Scan for the cell matching the given text and deliver its (X, Y) coordinate at center. 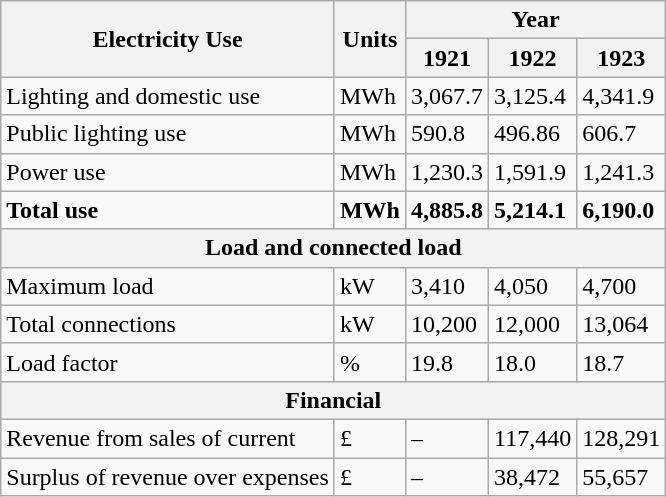
1,230.3 (446, 172)
% (370, 362)
4,885.8 (446, 210)
1923 (622, 58)
Electricity Use (168, 39)
Surplus of revenue over expenses (168, 477)
4,700 (622, 286)
1921 (446, 58)
3,067.7 (446, 96)
3,410 (446, 286)
Maximum load (168, 286)
Revenue from sales of current (168, 438)
4,341.9 (622, 96)
Total use (168, 210)
1,241.3 (622, 172)
117,440 (533, 438)
Power use (168, 172)
Financial (334, 400)
3,125.4 (533, 96)
4,050 (533, 286)
Year (535, 20)
6,190.0 (622, 210)
38,472 (533, 477)
Total connections (168, 324)
18.7 (622, 362)
55,657 (622, 477)
Load and connected load (334, 248)
Load factor (168, 362)
590.8 (446, 134)
496.86 (533, 134)
128,291 (622, 438)
19.8 (446, 362)
18.0 (533, 362)
12,000 (533, 324)
5,214.1 (533, 210)
1,591.9 (533, 172)
13,064 (622, 324)
10,200 (446, 324)
Public lighting use (168, 134)
Units (370, 39)
Lighting and domestic use (168, 96)
1922 (533, 58)
606.7 (622, 134)
